Output the [x, y] coordinate of the center of the cell containing the given text.  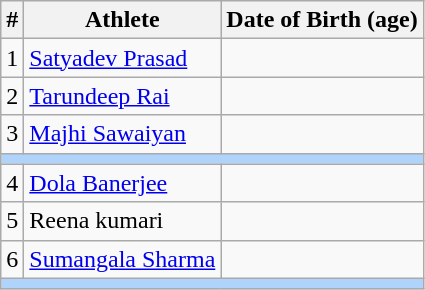
4 [12, 183]
3 [12, 134]
2 [12, 96]
1 [12, 58]
6 [12, 259]
Dola Banerjee [122, 183]
Majhi Sawaiyan [122, 134]
Reena kumari [122, 221]
Athlete [122, 20]
Sumangala Sharma [122, 259]
5 [12, 221]
# [12, 20]
Date of Birth (age) [322, 20]
Satyadev Prasad [122, 58]
Tarundeep Rai [122, 96]
